Locate the cell with the specified text and output its [X, Y] center coordinate. 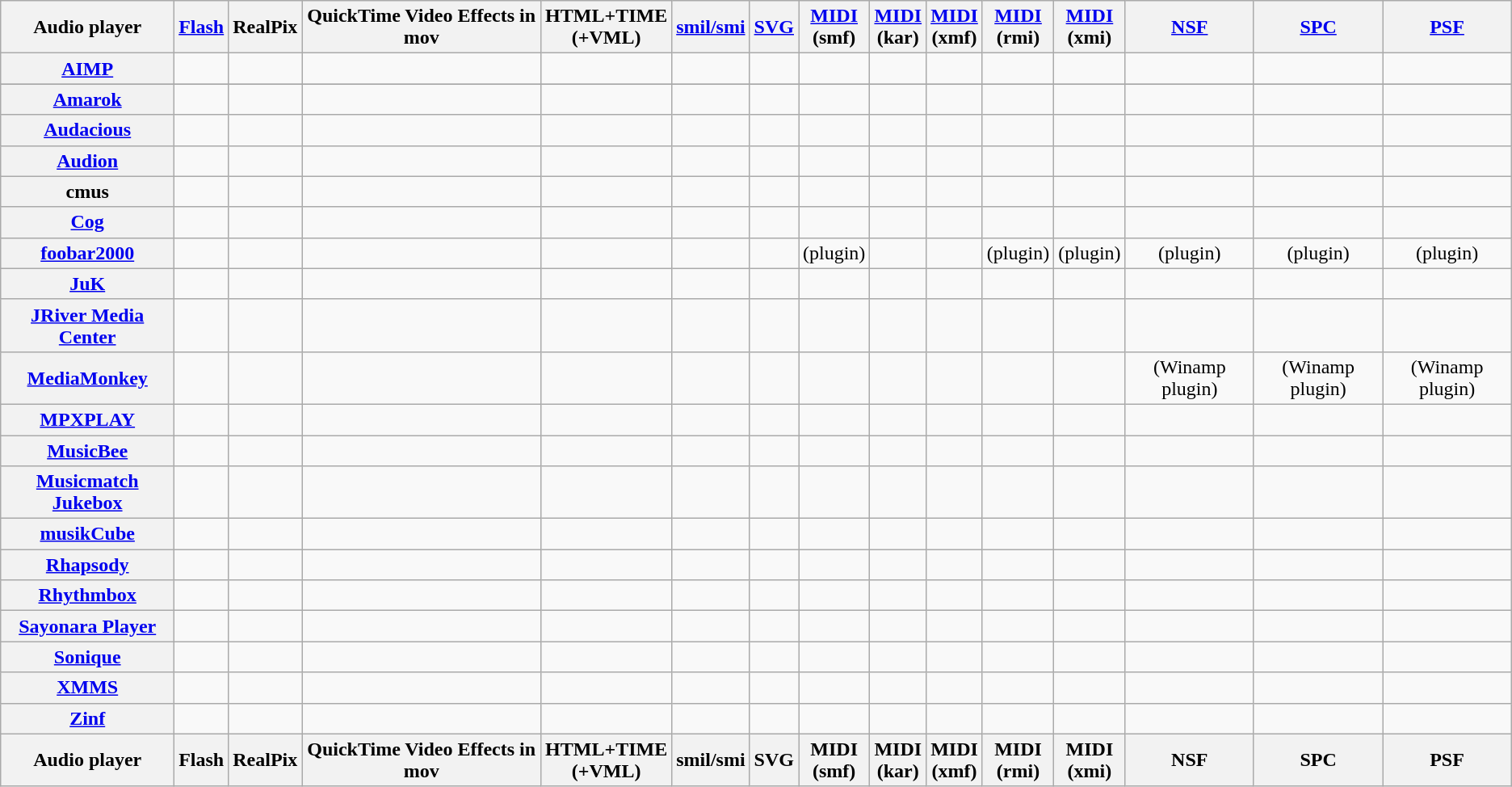
Zinf [87, 718]
JuK [87, 284]
Rhapsody [87, 565]
Audacious [87, 130]
JRiver Media Center [87, 325]
Audion [87, 161]
Cog [87, 222]
AIMP [87, 69]
Sayonara Player [87, 626]
foobar2000 [87, 253]
Amarok [87, 99]
MPXPLAY [87, 419]
musikCube [87, 534]
Sonique [87, 657]
Musicmatch Jukebox [87, 493]
MusicBee [87, 450]
Rhythmbox [87, 596]
MediaMonkey [87, 378]
cmus [87, 191]
XMMS [87, 688]
